Find where the given text appears and provide that cell's center as (x, y) coordinate. 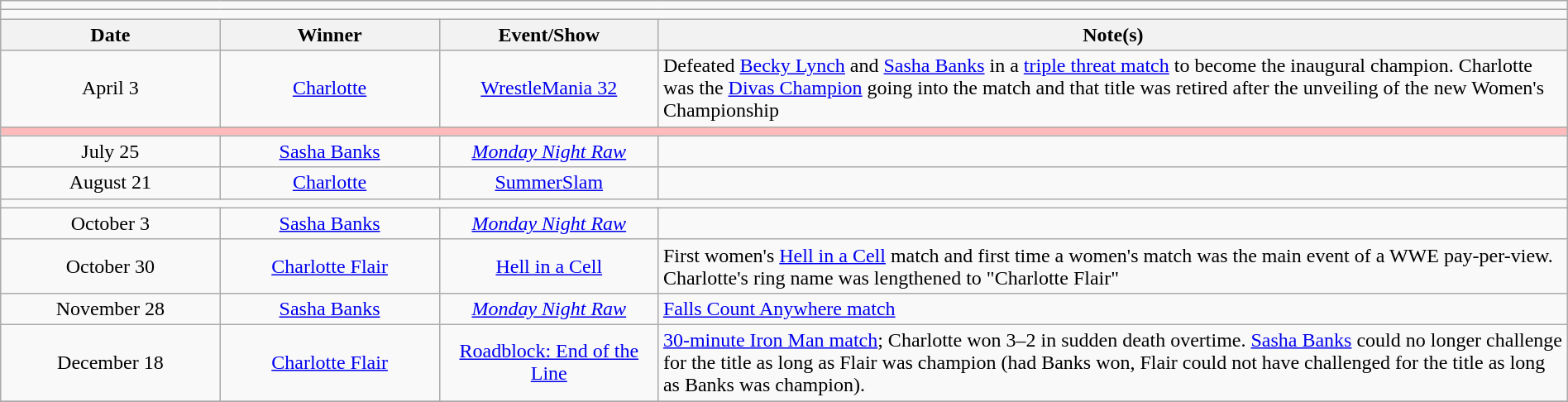
SummerSlam (549, 183)
December 18 (111, 362)
Event/Show (549, 35)
Winner (329, 35)
Note(s) (1113, 35)
October 30 (111, 266)
October 3 (111, 223)
August 21 (111, 183)
WrestleMania 32 (549, 89)
Roadblock: End of the Line (549, 362)
Hell in a Cell (549, 266)
November 28 (111, 309)
July 25 (111, 151)
Falls Count Anywhere match (1113, 309)
April 3 (111, 89)
Date (111, 35)
